Find where the given text appears and provide that cell's center as (X, Y) coordinate. 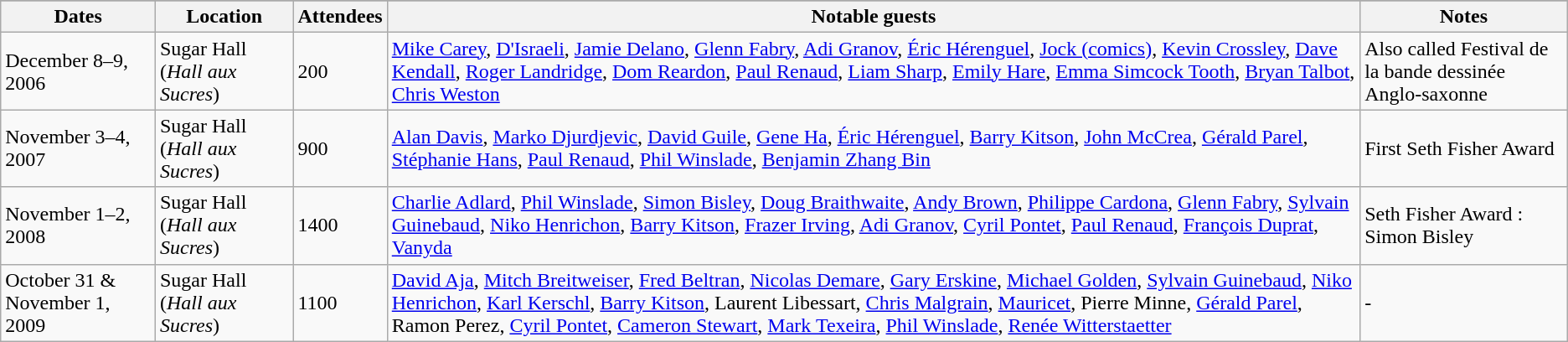
November 3–4, 2007 (79, 148)
900 (340, 148)
- (1464, 303)
1100 (340, 303)
200 (340, 71)
Dates (79, 17)
1400 (340, 225)
Seth Fisher Award : Simon Bisley (1464, 225)
October 31 & November 1, 2009 (79, 303)
Also called Festival de la bande dessinée Anglo-saxonne (1464, 71)
Attendees (340, 17)
Location (224, 17)
December 8–9, 2006 (79, 71)
November 1–2, 2008 (79, 225)
Notable guests (873, 17)
First Seth Fisher Award (1464, 148)
Notes (1464, 17)
